Determine the [x, y] coordinate at the center of the cell enclosing the given text.  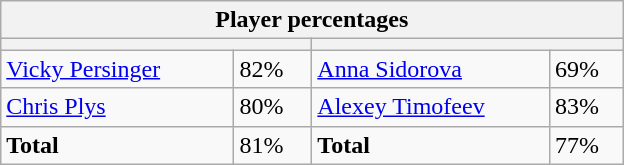
Chris Plys [118, 107]
81% [273, 145]
Vicky Persinger [118, 69]
Player percentages [312, 20]
69% [586, 69]
77% [586, 145]
Anna Sidorova [431, 69]
82% [273, 69]
80% [273, 107]
83% [586, 107]
Alexey Timofeev [431, 107]
